Extract the (X, Y) coordinate from the center of the cell holding the provided text.  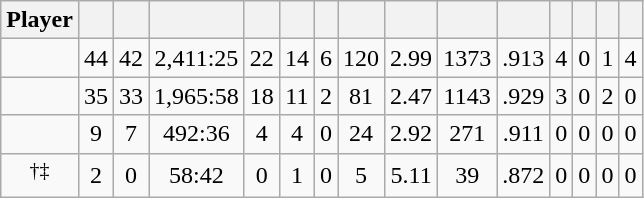
14 (296, 58)
81 (362, 96)
35 (96, 96)
.913 (524, 58)
.911 (524, 134)
2.92 (412, 134)
11 (296, 96)
2.99 (412, 58)
†‡ (40, 176)
58:42 (197, 176)
7 (132, 134)
24 (362, 134)
22 (262, 58)
5 (362, 176)
33 (132, 96)
18 (262, 96)
6 (326, 58)
271 (468, 134)
9 (96, 134)
2,411:25 (197, 58)
1143 (468, 96)
.929 (524, 96)
5.11 (412, 176)
39 (468, 176)
Player (40, 20)
2.47 (412, 96)
.872 (524, 176)
44 (96, 58)
42 (132, 58)
1373 (468, 58)
120 (362, 58)
492:36 (197, 134)
3 (562, 96)
1,965:58 (197, 96)
